Scan for the cell matching the given text and deliver its (X, Y) coordinate at center. 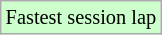
Fastest session lap (81, 17)
